Determine the (x, y) coordinate at the center of the cell enclosing the given text.  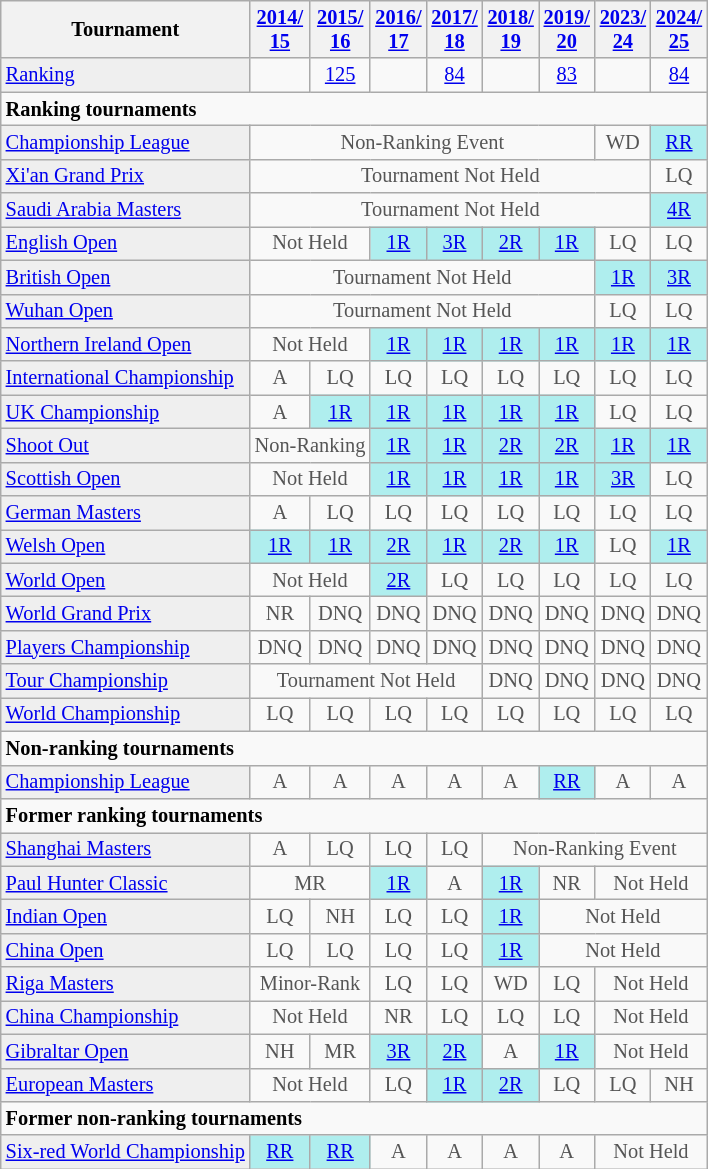
UK Championship (126, 412)
Wuhan Open (126, 311)
World Championship (126, 714)
China Open (126, 950)
Saudi Arabia Masters (126, 210)
2018/19 (511, 29)
Minor-Rank (310, 984)
Northern Ireland Open (126, 344)
Paul Hunter Classic (126, 883)
Ranking tournaments (354, 109)
Six-red World Championship (126, 1152)
Indian Open (126, 916)
International Championship (126, 378)
Players Championship (126, 647)
World Grand Prix (126, 613)
2017/18 (454, 29)
Shoot Out (126, 445)
Shanghai Masters (126, 849)
Tournament (126, 29)
2023/24 (623, 29)
Gibraltar Open (126, 1051)
Former ranking tournaments (354, 815)
China Championship (126, 1017)
Ranking (126, 75)
2015/16 (340, 29)
Xi'an Grand Prix (126, 176)
British Open (126, 277)
2014/15 (280, 29)
2016/17 (398, 29)
2019/20 (567, 29)
Welsh Open (126, 546)
83 (567, 75)
Riga Masters (126, 984)
English Open (126, 243)
4R (679, 210)
German Masters (126, 513)
Non-Ranking (310, 445)
Tour Championship (126, 681)
2024/25 (679, 29)
World Open (126, 580)
Scottish Open (126, 479)
125 (340, 75)
Non-ranking tournaments (354, 748)
European Masters (126, 1085)
Former non-ranking tournaments (354, 1118)
